Output the [X, Y] coordinate of the center of the cell containing the given text.  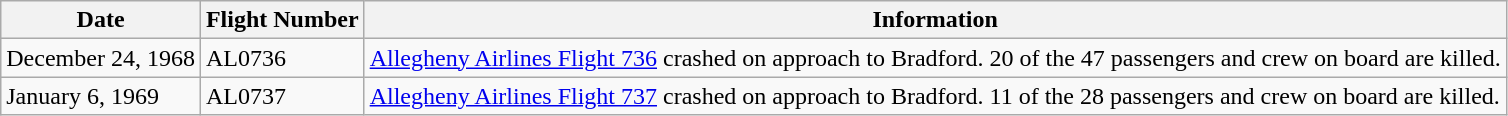
AL0737 [282, 96]
AL0736 [282, 58]
December 24, 1968 [101, 58]
Allegheny Airlines Flight 736 crashed on approach to Bradford. 20 of the 47 passengers and crew on board are killed. [935, 58]
Information [935, 20]
January 6, 1969 [101, 96]
Allegheny Airlines Flight 737 crashed on approach to Bradford. 11 of the 28 passengers and crew on board are killed. [935, 96]
Date [101, 20]
Flight Number [282, 20]
